Provide the (x, y) coordinate of the cell's center where the given text is located.  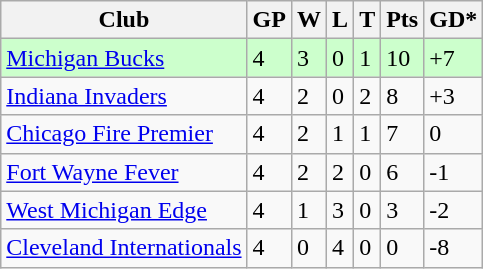
8 (402, 96)
West Michigan Edge (124, 210)
Indiana Invaders (124, 96)
-2 (454, 210)
6 (402, 172)
T (368, 20)
+7 (454, 58)
GP (269, 20)
GD* (454, 20)
L (340, 20)
Cleveland Internationals (124, 248)
+3 (454, 96)
7 (402, 134)
-1 (454, 172)
10 (402, 58)
-8 (454, 248)
Pts (402, 20)
Club (124, 20)
Chicago Fire Premier (124, 134)
Fort Wayne Fever (124, 172)
W (308, 20)
Michigan Bucks (124, 58)
